Capture the cell that displays the provided text and extract its [X, Y] central coordinate. 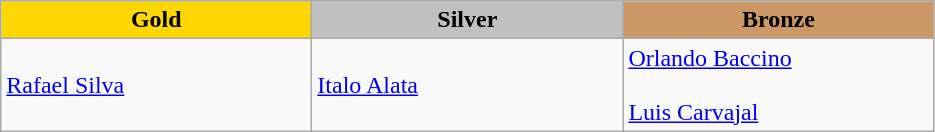
Italo Alata [468, 85]
Orlando BaccinoLuis Carvajal [778, 85]
Bronze [778, 20]
Gold [156, 20]
Silver [468, 20]
Rafael Silva [156, 85]
